Determine the [x, y] coordinate at the center of the cell enclosing the given text.  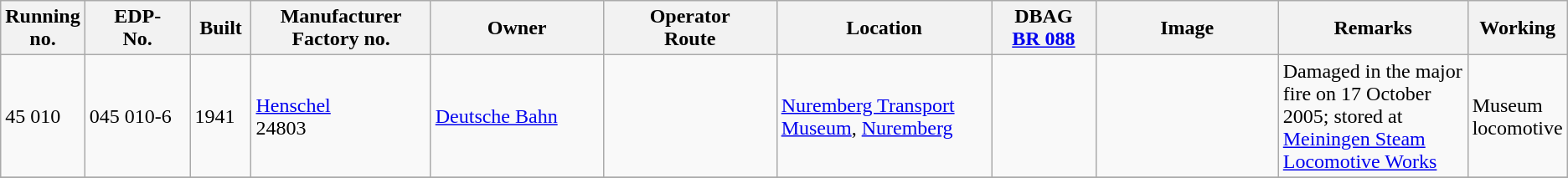
1941 [221, 116]
DBAGBR 088 [1044, 28]
Working [1518, 28]
Built [221, 28]
Henschel24803 [341, 116]
Remarks [1373, 28]
Runningno. [43, 28]
Location [885, 28]
Deutsche Bahn [517, 116]
45 010 [43, 116]
Image [1187, 28]
Museum locomotive [1518, 116]
EDP-No. [137, 28]
Owner [517, 28]
045 010-6 [137, 116]
Nuremberg Transport Museum, Nuremberg [885, 116]
Damaged in the major fire on 17 October 2005; stored at Meiningen Steam Locomotive Works [1373, 116]
ManufacturerFactory no. [341, 28]
OperatorRoute [690, 28]
